For the text-containing cell, return its midpoint in (x, y) coordinate format. 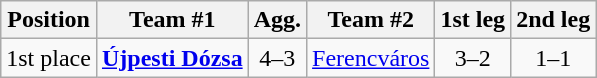
2nd leg (554, 20)
1st leg (473, 20)
Team #2 (371, 20)
4–3 (277, 58)
1st place (49, 58)
Position (49, 20)
Agg. (277, 20)
Ferencváros (371, 58)
1–1 (554, 58)
3–2 (473, 58)
Újpesti Dózsa (172, 58)
Team #1 (172, 20)
